Determine the [x, y] coordinate at the center of the cell enclosing the given text.  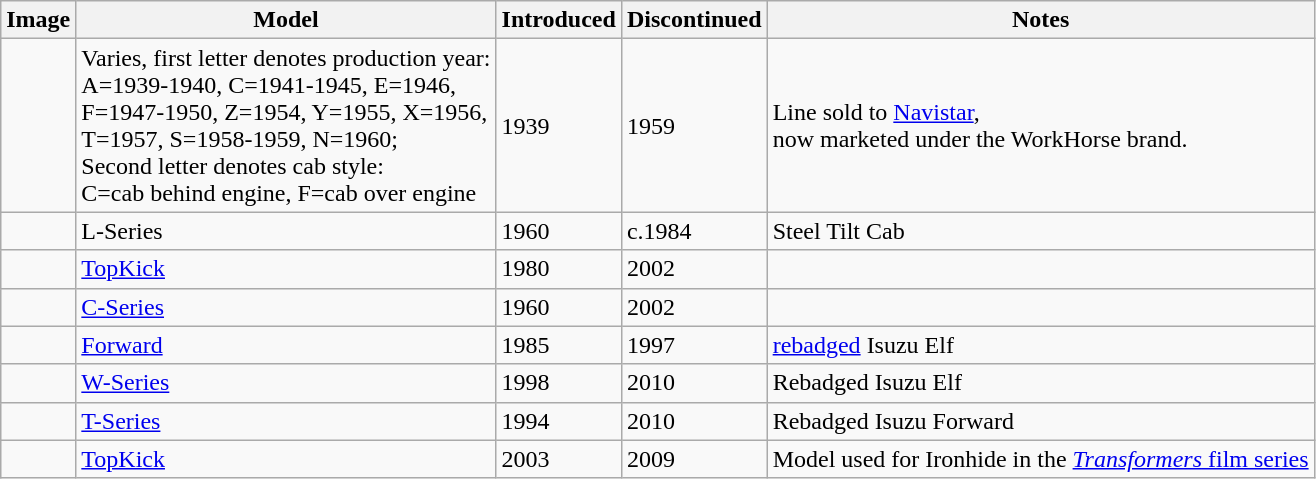
1997 [694, 345]
Rebadged Isuzu Elf [1040, 383]
Discontinued [694, 20]
1985 [558, 345]
1980 [558, 269]
Image [38, 20]
Model used for Ironhide in the Transformers film series [1040, 459]
1994 [558, 421]
T-Series [286, 421]
W-Series [286, 383]
Rebadged Isuzu Forward [1040, 421]
L-Series [286, 231]
1939 [558, 126]
Notes [1040, 20]
Model [286, 20]
Steel Tilt Cab [1040, 231]
Introduced [558, 20]
Forward [286, 345]
1998 [558, 383]
C-Series [286, 307]
1959 [694, 126]
2009 [694, 459]
rebadged Isuzu Elf [1040, 345]
Line sold to Navistar, now marketed under the WorkHorse brand. [1040, 126]
2003 [558, 459]
c.1984 [694, 231]
